Capture the cell that displays the provided text and extract its (x, y) central coordinate. 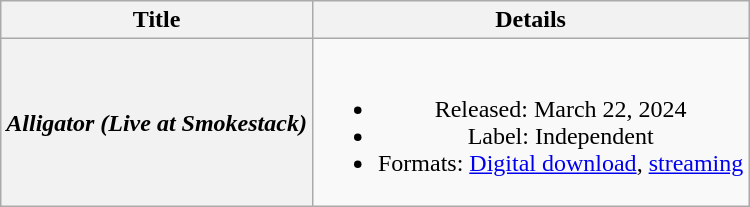
Title (157, 20)
Details (530, 20)
Released: March 22, 2024Label: IndependentFormats: Digital download, streaming (530, 122)
Alligator (Live at Smokestack) (157, 122)
